Find where the given text appears and provide that cell's center as [X, Y] coordinate. 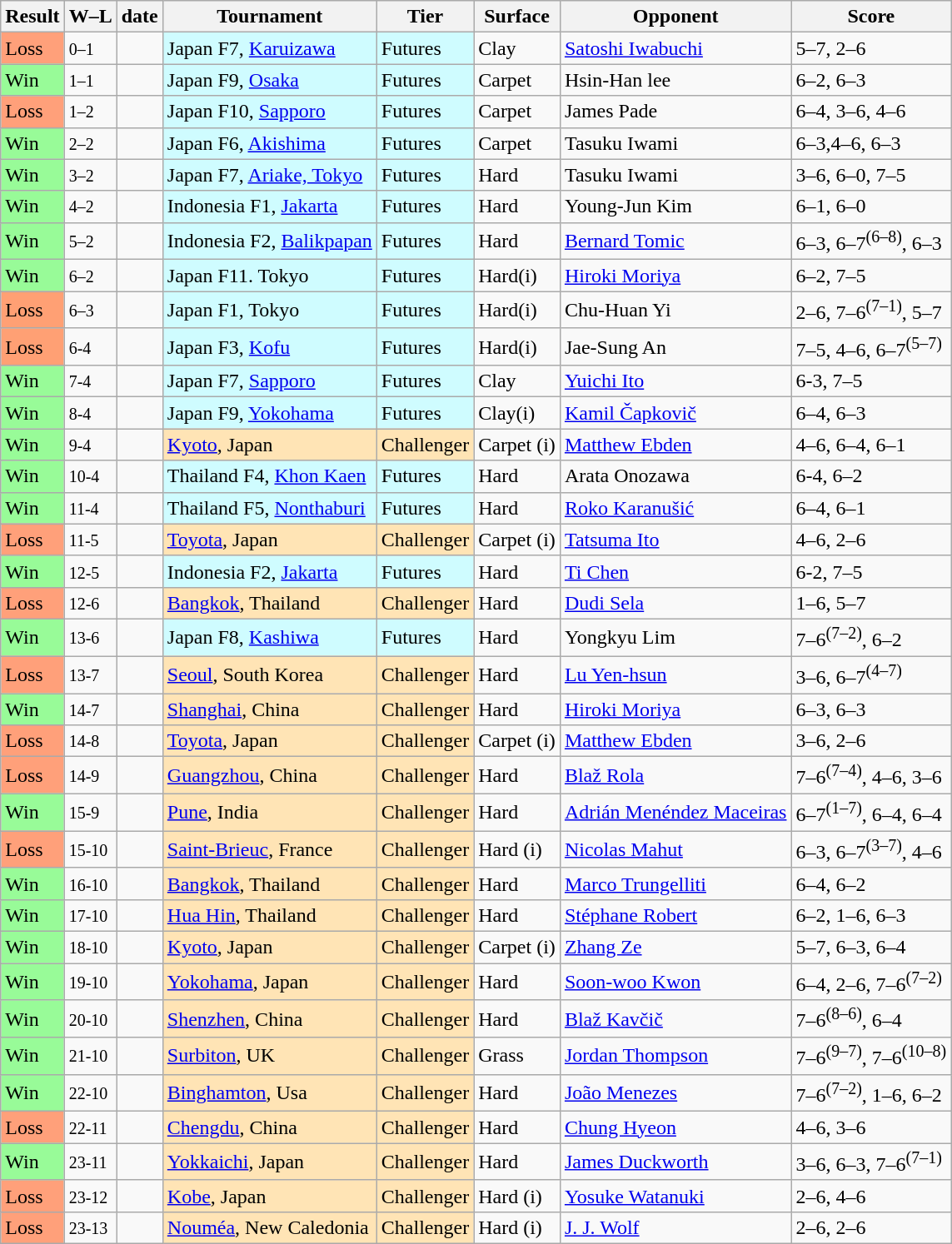
Japan F11. Tokyo [270, 276]
Chengdu, China [270, 1127]
18-10 [90, 947]
Japan F8, Kashiwa [270, 638]
8-4 [90, 413]
James Pade [675, 112]
6-3, 7–5 [871, 381]
Saint-Brieuc, France [270, 849]
5–7, 6–3, 6–4 [871, 947]
3–6, 6–0, 7–5 [871, 175]
0–1 [90, 48]
Shanghai, China [270, 709]
Tier [425, 17]
2–6, 4–6 [871, 1196]
6–4, 2–6, 7–6(7–2) [871, 981]
Kobe, Japan [270, 1196]
22-10 [90, 1092]
4–6, 2–6 [871, 540]
3–6, 6–3, 7–6(7–1) [871, 1162]
Yokkaichi, Japan [270, 1162]
4–6, 6–4, 6–1 [871, 445]
Hua Hin, Thailand [270, 915]
Pune, India [270, 813]
Yokohama, Japan [270, 981]
Satoshi Iwabuchi [675, 48]
Japan F9, Yokohama [270, 413]
Yuichi Ito [675, 381]
3–6, 6–7(4–7) [871, 674]
23-11 [90, 1162]
Tournament [270, 17]
2–6, 7–6(7–1), 5–7 [871, 310]
23-12 [90, 1196]
Japan F6, Akishima [270, 143]
Arata Onozawa [675, 476]
20-10 [90, 1019]
Blaž Rola [675, 776]
10-4 [90, 476]
9-4 [90, 445]
Jae-Sung An [675, 346]
J. J. Wolf [675, 1227]
Bernard Tomic [675, 241]
João Menezes [675, 1092]
6–3,4–6, 6–3 [871, 143]
11-4 [90, 508]
Chu-Huan Yi [675, 310]
Young-Jun Kim [675, 207]
6–3 [90, 310]
Marco Trungelliti [675, 883]
Soon-woo Kwon [675, 981]
22-11 [90, 1127]
6–3, 6–7(6–8), 6–3 [871, 241]
12-5 [90, 571]
Tatsuma Ito [675, 540]
Thailand F4, Khon Kaen [270, 476]
17-10 [90, 915]
Adrián Menéndez Maceiras [675, 813]
Chung Hyeon [675, 1127]
Result [32, 17]
Indonesia F2, Jakarta [270, 571]
Japan F7, Ariake, Tokyo [270, 175]
6–2 [90, 276]
23-13 [90, 1227]
Yosuke Watanuki [675, 1196]
7–6(8–6), 6–4 [871, 1019]
7–6(7–4), 4–6, 3–6 [871, 776]
6–7(1–7), 6–4, 6–4 [871, 813]
15-10 [90, 849]
7–6(7–2), 6–2 [871, 638]
6–4, 6–2 [871, 883]
Japan F9, Osaka [270, 80]
6–2, 7–5 [871, 276]
Nicolas Mahut [675, 849]
Seoul, South Korea [270, 674]
Hsin-Han lee [675, 80]
1–1 [90, 80]
13-7 [90, 674]
Japan F7, Karuizawa [270, 48]
Zhang Ze [675, 947]
Indonesia F1, Jakarta [270, 207]
Japan F3, Kofu [270, 346]
6–4, 3–6, 4–6 [871, 112]
2–2 [90, 143]
4–2 [90, 207]
21-10 [90, 1056]
12-6 [90, 603]
Grass [517, 1056]
Indonesia F2, Balikpapan [270, 241]
14-7 [90, 709]
16-10 [90, 883]
6–1, 6–0 [871, 207]
Kamil Čapkovič [675, 413]
7–5, 4–6, 6–7(5–7) [871, 346]
Blaž Kavčič [675, 1019]
14-8 [90, 741]
6–2, 6–3 [871, 80]
Opponent [675, 17]
Surbiton, UK [270, 1056]
Dudi Sela [675, 603]
1–6, 5–7 [871, 603]
15-9 [90, 813]
6–3, 6–3 [871, 709]
6-2, 7–5 [871, 571]
Japan F1, Tokyo [270, 310]
Japan F7, Sapporo [270, 381]
19-10 [90, 981]
13-6 [90, 638]
14-9 [90, 776]
Thailand F5, Nonthaburi [270, 508]
6–4, 6–1 [871, 508]
Guangzhou, China [270, 776]
6-4 [90, 346]
Jordan Thompson [675, 1056]
5–7, 2–6 [871, 48]
Surface [517, 17]
5–2 [90, 241]
7–6(9–7), 7–6(10–8) [871, 1056]
6–2, 1–6, 6–3 [871, 915]
7–6(7–2), 1–6, 6–2 [871, 1092]
2–6, 2–6 [871, 1227]
Japan F10, Sapporo [270, 112]
Yongkyu Lim [675, 638]
3–6, 2–6 [871, 741]
Nouméa, New Caledonia [270, 1227]
date [140, 17]
Ti Chen [675, 571]
6–3, 6–7(3–7), 4–6 [871, 849]
Clay(i) [517, 413]
James Duckworth [675, 1162]
Stéphane Robert [675, 915]
6-4, 6–2 [871, 476]
6–4, 6–3 [871, 413]
Score [871, 17]
1–2 [90, 112]
Lu Yen-hsun [675, 674]
3–2 [90, 175]
4–6, 3–6 [871, 1127]
Shenzhen, China [270, 1019]
7-4 [90, 381]
Roko Karanušić [675, 508]
W–L [90, 17]
11-5 [90, 540]
Binghamton, Usa [270, 1092]
